Locate the cell with the specified text and output its (x, y) center coordinate. 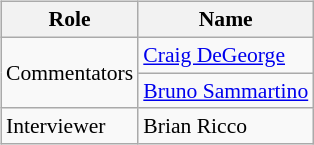
Name (226, 20)
Role (70, 20)
Brian Ricco (226, 126)
Craig DeGeorge (226, 55)
Interviewer (70, 126)
Commentators (70, 72)
Bruno Sammartino (226, 91)
